Find where the given text appears and provide that cell's center as (x, y) coordinate. 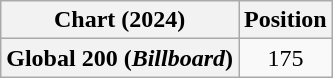
175 (285, 58)
Position (285, 20)
Global 200 (Billboard) (120, 58)
Chart (2024) (120, 20)
